From the cell containing the given text, extract its center point as (X, Y) coordinate. 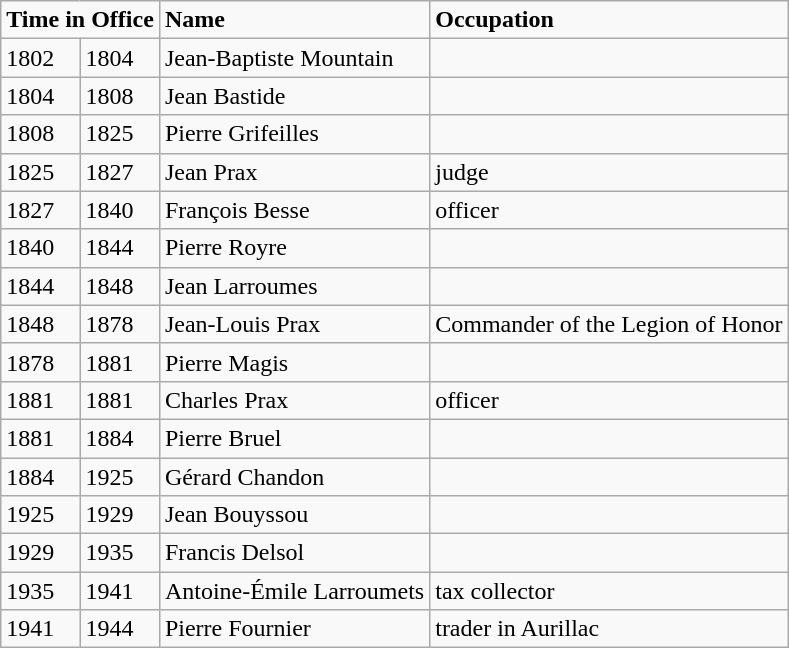
Occupation (609, 20)
Pierre Grifeilles (294, 134)
Pierre Fournier (294, 629)
Pierre Royre (294, 248)
judge (609, 172)
Pierre Bruel (294, 438)
Jean Bastide (294, 96)
Pierre Magis (294, 362)
Francis Delsol (294, 553)
Name (294, 20)
tax collector (609, 591)
Jean-Louis Prax (294, 324)
Jean Prax (294, 172)
Antoine-Émile Larroumets (294, 591)
trader in Aurillac (609, 629)
François Besse (294, 210)
Commander of the Legion of Honor (609, 324)
Time in Office (80, 20)
Jean Larroumes (294, 286)
Jean-Baptiste Mountain (294, 58)
1944 (120, 629)
Gérard Chandon (294, 477)
Charles Prax (294, 400)
Jean Bouyssou (294, 515)
1802 (40, 58)
